Return [x, y] of the center of cell containing provided text 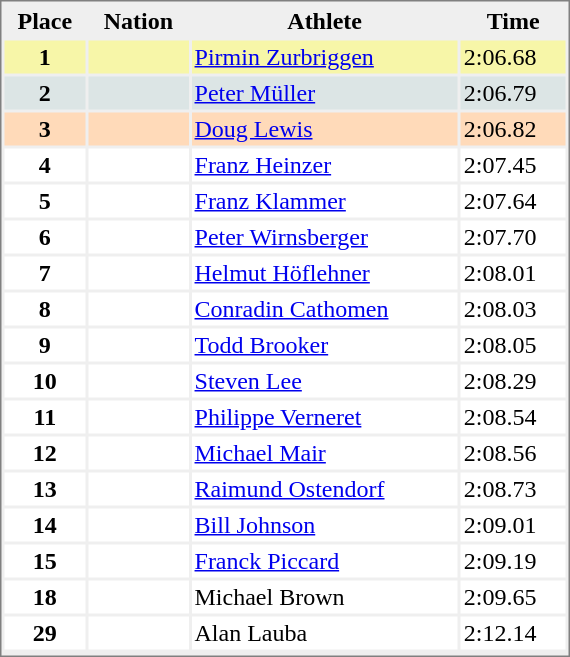
Pirmin Zurbriggen [325, 56]
2:09.65 [514, 596]
8 [44, 308]
6 [44, 236]
2:06.82 [514, 128]
2:07.64 [514, 200]
2 [44, 92]
2:06.79 [514, 92]
Place [44, 20]
Franz Heinzer [325, 164]
18 [44, 596]
2:08.29 [514, 380]
2:07.45 [514, 164]
2:08.73 [514, 488]
Franck Piccard [325, 560]
2:09.01 [514, 524]
2:08.56 [514, 452]
13 [44, 488]
Peter Wirnsberger [325, 236]
2:08.01 [514, 272]
Conradin Cathomen [325, 308]
2:08.05 [514, 344]
Helmut Höflehner [325, 272]
2:12.14 [514, 632]
Michael Brown [325, 596]
29 [44, 632]
2:08.03 [514, 308]
12 [44, 452]
Time [514, 20]
Todd Brooker [325, 344]
Raimund Ostendorf [325, 488]
10 [44, 380]
11 [44, 416]
Michael Mair [325, 452]
3 [44, 128]
2:09.19 [514, 560]
Doug Lewis [325, 128]
Athlete [325, 20]
4 [44, 164]
7 [44, 272]
Philippe Verneret [325, 416]
Nation [138, 20]
Bill Johnson [325, 524]
5 [44, 200]
Franz Klammer [325, 200]
2:06.68 [514, 56]
9 [44, 344]
14 [44, 524]
1 [44, 56]
15 [44, 560]
Steven Lee [325, 380]
2:08.54 [514, 416]
2:07.70 [514, 236]
Peter Müller [325, 92]
Alan Lauba [325, 632]
